Scan for the cell matching the given text and deliver its [x, y] coordinate at center. 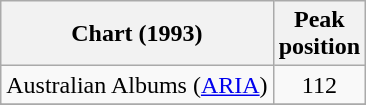
Peakposition [319, 34]
Chart (1993) [137, 34]
Australian Albums (ARIA) [137, 85]
112 [319, 85]
